Return the (X, Y) coordinate for the center point of the cell that contains the specified text.  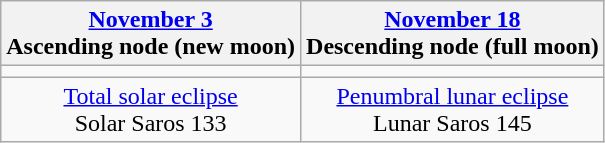
November 18Descending node (full moon) (453, 34)
Penumbral lunar eclipseLunar Saros 145 (453, 110)
Total solar eclipseSolar Saros 133 (151, 110)
November 3Ascending node (new moon) (151, 34)
